Extract the (X, Y) coordinate from the center of the cell holding the provided text.  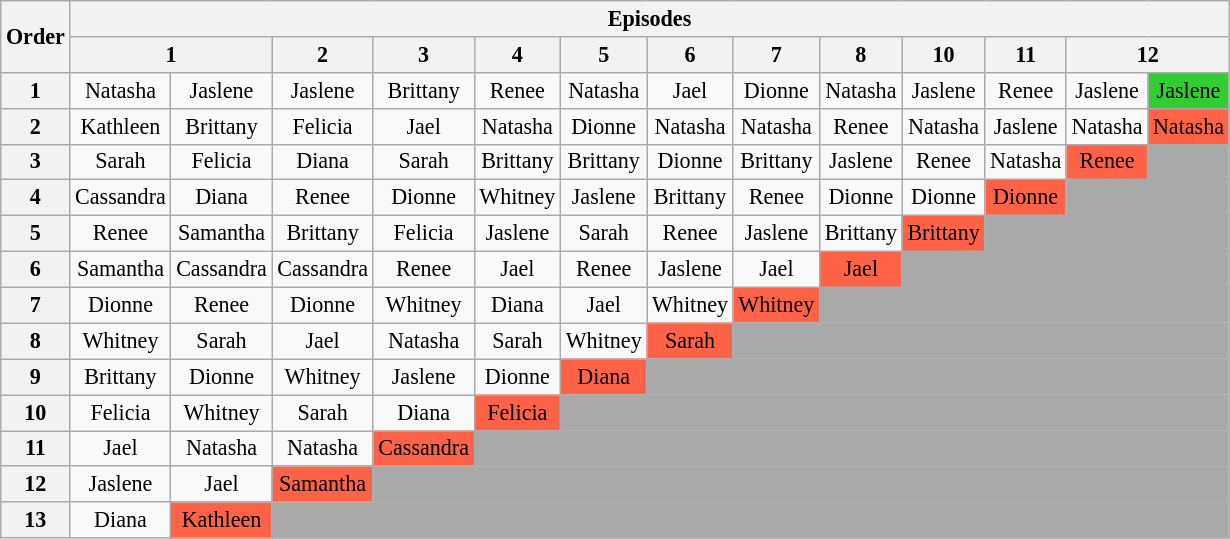
9 (36, 377)
13 (36, 520)
Order (36, 36)
Episodes (650, 18)
